Output the (X, Y) coordinate of the center of the cell containing the given text.  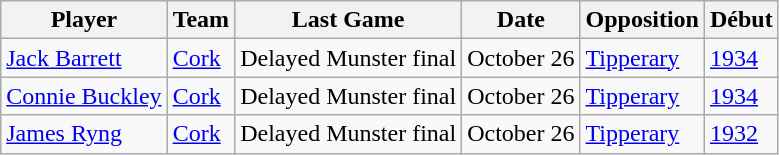
Team (201, 20)
Date (521, 20)
Connie Buckley (84, 96)
James Ryng (84, 134)
Player (84, 20)
Opposition (642, 20)
Last Game (348, 20)
Début (741, 20)
Jack Barrett (84, 58)
1932 (741, 134)
